From the cell containing the given text, extract its center point as [X, Y] coordinate. 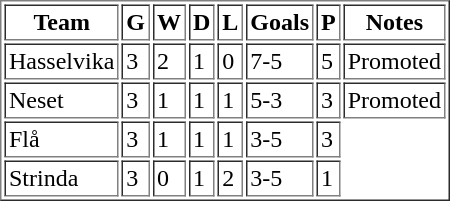
L [230, 22]
7-5 [280, 62]
Notes [394, 22]
Hasselvika [61, 62]
5 [329, 62]
Goals [280, 22]
P [329, 22]
Flå [61, 140]
Strinda [61, 178]
5-3 [280, 100]
G [136, 22]
Team [61, 22]
D [201, 22]
W [168, 22]
Neset [61, 100]
